Return [X, Y] of the center of cell containing provided text 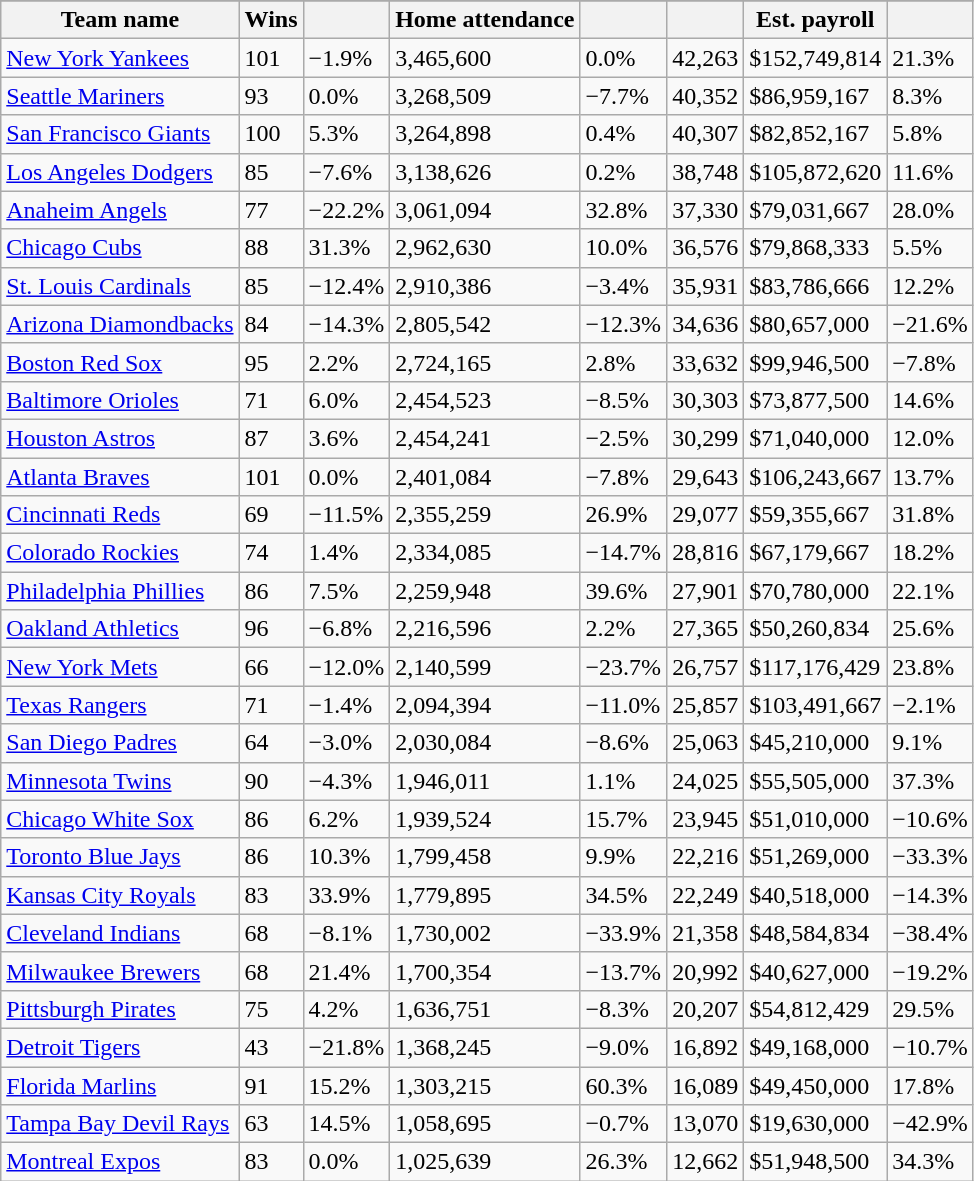
2,140,599 [485, 667]
−14.7% [624, 553]
31.3% [346, 248]
12,662 [706, 1162]
2,724,165 [485, 362]
69 [271, 515]
20,992 [706, 971]
−12.3% [624, 324]
2,454,241 [485, 438]
Seattle Mariners [120, 96]
84 [271, 324]
Boston Red Sox [120, 362]
39.6% [624, 591]
25,857 [706, 705]
34.3% [930, 1162]
−10.6% [930, 819]
$117,176,429 [816, 667]
24,025 [706, 781]
29,077 [706, 515]
−3.4% [624, 286]
25.6% [930, 629]
35,931 [706, 286]
Philadelphia Phillies [120, 591]
−8.3% [624, 1009]
3,138,626 [485, 172]
Minnesota Twins [120, 781]
9.9% [624, 857]
2,805,542 [485, 324]
33,632 [706, 362]
$99,946,500 [816, 362]
29,643 [706, 477]
77 [271, 210]
27,901 [706, 591]
1,946,011 [485, 781]
Chicago White Sox [120, 819]
Detroit Tigers [120, 1047]
$51,948,500 [816, 1162]
$80,657,000 [816, 324]
37.3% [930, 781]
6.0% [346, 400]
2,962,630 [485, 248]
Oakland Athletics [120, 629]
20,207 [706, 1009]
28,816 [706, 553]
$49,168,000 [816, 1047]
Florida Marlins [120, 1085]
Anaheim Angels [120, 210]
$71,040,000 [816, 438]
0.4% [624, 134]
$82,852,167 [816, 134]
−1.4% [346, 705]
5.5% [930, 248]
12.0% [930, 438]
1,779,895 [485, 895]
1,368,245 [485, 1047]
Cincinnati Reds [120, 515]
$55,505,000 [816, 781]
$50,260,834 [816, 629]
−42.9% [930, 1124]
32.8% [624, 210]
−21.6% [930, 324]
30,299 [706, 438]
17.8% [930, 1085]
−7.6% [346, 172]
14.6% [930, 400]
−6.8% [346, 629]
−3.0% [346, 743]
1,730,002 [485, 933]
−11.5% [346, 515]
100 [271, 134]
36,576 [706, 248]
1,799,458 [485, 857]
6.2% [346, 819]
4.2% [346, 1009]
43 [271, 1047]
$40,518,000 [816, 895]
7.5% [346, 591]
$83,786,666 [816, 286]
34,636 [706, 324]
27,365 [706, 629]
$49,450,000 [816, 1085]
$106,243,667 [816, 477]
San Francisco Giants [120, 134]
Chicago Cubs [120, 248]
40,307 [706, 134]
34.5% [624, 895]
2.8% [624, 362]
90 [271, 781]
3.6% [346, 438]
29.5% [930, 1009]
2,030,084 [485, 743]
21,358 [706, 933]
0.2% [624, 172]
12.2% [930, 286]
$105,872,620 [816, 172]
10.3% [346, 857]
−13.7% [624, 971]
$48,584,834 [816, 933]
Toronto Blue Jays [120, 857]
18.2% [930, 553]
26,757 [706, 667]
3,061,094 [485, 210]
−2.1% [930, 705]
21.4% [346, 971]
91 [271, 1085]
1.1% [624, 781]
Kansas City Royals [120, 895]
88 [271, 248]
38,748 [706, 172]
−4.3% [346, 781]
−19.2% [930, 971]
23,945 [706, 819]
16,089 [706, 1085]
3,264,898 [485, 134]
$51,269,000 [816, 857]
10.0% [624, 248]
St. Louis Cardinals [120, 286]
14.5% [346, 1124]
25,063 [706, 743]
San Diego Padres [120, 743]
11.6% [930, 172]
Colorado Rockies [120, 553]
1,700,354 [485, 971]
3,268,509 [485, 96]
Houston Astros [120, 438]
Team name [120, 20]
−38.4% [930, 933]
2,334,085 [485, 553]
−33.3% [930, 857]
Baltimore Orioles [120, 400]
−7.7% [624, 96]
2,401,084 [485, 477]
87 [271, 438]
21.3% [930, 58]
2,094,394 [485, 705]
−8.6% [624, 743]
13.7% [930, 477]
26.3% [624, 1162]
−12.0% [346, 667]
22,249 [706, 895]
$86,959,167 [816, 96]
$73,877,500 [816, 400]
1,058,695 [485, 1124]
$79,031,667 [816, 210]
−33.9% [624, 933]
1,303,215 [485, 1085]
22,216 [706, 857]
13,070 [706, 1124]
22.1% [930, 591]
New York Mets [120, 667]
Cleveland Indians [120, 933]
$45,210,000 [816, 743]
5.8% [930, 134]
−9.0% [624, 1047]
64 [271, 743]
Tampa Bay Devil Rays [120, 1124]
$79,868,333 [816, 248]
1,025,639 [485, 1162]
93 [271, 96]
9.1% [930, 743]
37,330 [706, 210]
New York Yankees [120, 58]
15.2% [346, 1085]
23.8% [930, 667]
Home attendance [485, 20]
$70,780,000 [816, 591]
−1.9% [346, 58]
26.9% [624, 515]
31.8% [930, 515]
$54,812,429 [816, 1009]
Milwaukee Brewers [120, 971]
$67,179,667 [816, 553]
$152,749,814 [816, 58]
$59,355,667 [816, 515]
8.3% [930, 96]
Arizona Diamondbacks [120, 324]
Montreal Expos [120, 1162]
$19,630,000 [816, 1124]
1,939,524 [485, 819]
−22.2% [346, 210]
−10.7% [930, 1047]
Wins [271, 20]
28.0% [930, 210]
−23.7% [624, 667]
Texas Rangers [120, 705]
74 [271, 553]
15.7% [624, 819]
63 [271, 1124]
96 [271, 629]
Est. payroll [816, 20]
$51,010,000 [816, 819]
Atlanta Braves [120, 477]
1.4% [346, 553]
75 [271, 1009]
2,259,948 [485, 591]
Los Angeles Dodgers [120, 172]
2,216,596 [485, 629]
−21.8% [346, 1047]
3,465,600 [485, 58]
2,454,523 [485, 400]
66 [271, 667]
−0.7% [624, 1124]
$40,627,000 [816, 971]
42,263 [706, 58]
2,355,259 [485, 515]
33.9% [346, 895]
−8.5% [624, 400]
60.3% [624, 1085]
$103,491,667 [816, 705]
−8.1% [346, 933]
40,352 [706, 96]
16,892 [706, 1047]
−11.0% [624, 705]
−2.5% [624, 438]
1,636,751 [485, 1009]
2,910,386 [485, 286]
30,303 [706, 400]
−12.4% [346, 286]
95 [271, 362]
5.3% [346, 134]
Pittsburgh Pirates [120, 1009]
